Search for the cell housing the specified text and yield its (X, Y) center coordinate. 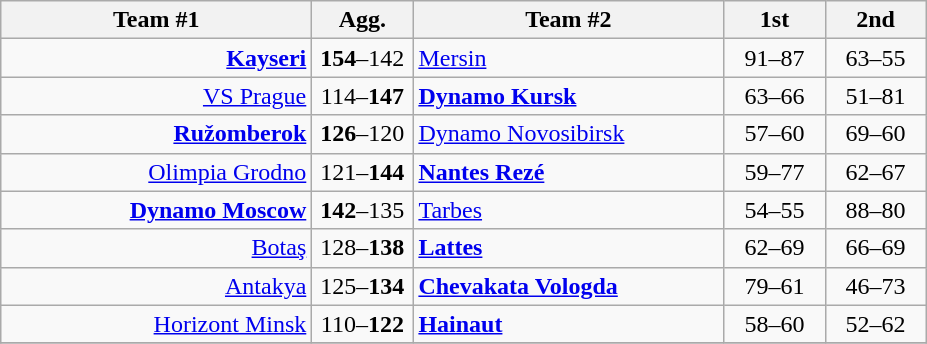
Horizont Minsk (156, 324)
Dynamo Kursk (568, 96)
Dynamo Moscow (156, 210)
Team #2 (568, 20)
62–67 (876, 172)
1st (774, 20)
128–138 (362, 248)
154–142 (362, 58)
Mersin (568, 58)
Olimpia Grodno (156, 172)
126–120 (362, 134)
51–81 (876, 96)
Agg. (362, 20)
VS Prague (156, 96)
125–134 (362, 286)
Team #1 (156, 20)
121–144 (362, 172)
Hainaut (568, 324)
Antakya (156, 286)
69–60 (876, 134)
Dynamo Novosibirsk (568, 134)
Botaş (156, 248)
91–87 (774, 58)
52–62 (876, 324)
58–60 (774, 324)
Kayseri (156, 58)
63–66 (774, 96)
2nd (876, 20)
Nantes Rezé (568, 172)
66–69 (876, 248)
110–122 (362, 324)
114–147 (362, 96)
62–69 (774, 248)
46–73 (876, 286)
79–61 (774, 286)
54–55 (774, 210)
142–135 (362, 210)
Chevakata Vologda (568, 286)
57–60 (774, 134)
Tarbes (568, 210)
59–77 (774, 172)
Lattes (568, 248)
Ružomberok (156, 134)
63–55 (876, 58)
88–80 (876, 210)
